Scan for the cell matching the given text and deliver its [X, Y] coordinate at center. 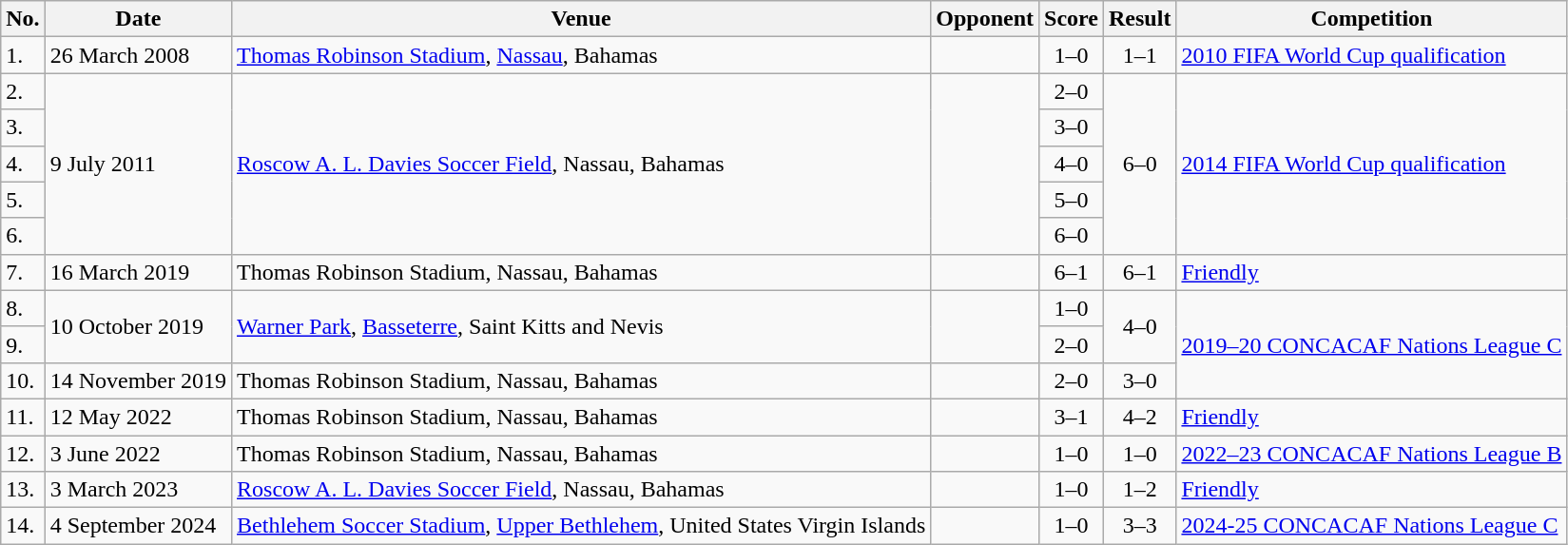
9. [23, 344]
7. [23, 272]
2. [23, 91]
2022–23 CONCACAF Nations League B [1371, 454]
14 November 2019 [138, 380]
Opponent [985, 19]
3–3 [1140, 526]
2019–20 CONCACAF Nations League C [1371, 344]
1–1 [1140, 55]
5–0 [1072, 200]
Result [1140, 19]
12. [23, 454]
2024-25 CONCACAF Nations League C [1371, 526]
Venue [582, 19]
10. [23, 380]
5. [23, 200]
3. [23, 127]
26 March 2008 [138, 55]
1–2 [1140, 490]
10 October 2019 [138, 326]
Competition [1371, 19]
3 March 2023 [138, 490]
2014 FIFA World Cup qualification [1371, 164]
No. [23, 19]
4 September 2024 [138, 526]
3–1 [1072, 417]
9 July 2011 [138, 164]
16 March 2019 [138, 272]
1. [23, 55]
Date [138, 19]
2010 FIFA World Cup qualification [1371, 55]
Warner Park, Basseterre, Saint Kitts and Nevis [582, 326]
12 May 2022 [138, 417]
6. [23, 236]
Bethlehem Soccer Stadium, Upper Bethlehem, United States Virgin Islands [582, 526]
3 June 2022 [138, 454]
14. [23, 526]
13. [23, 490]
4–2 [1140, 417]
8. [23, 308]
4. [23, 164]
11. [23, 417]
Score [1072, 19]
